Identify which cell holds the provided text, then report its [X, Y] central coordinate. 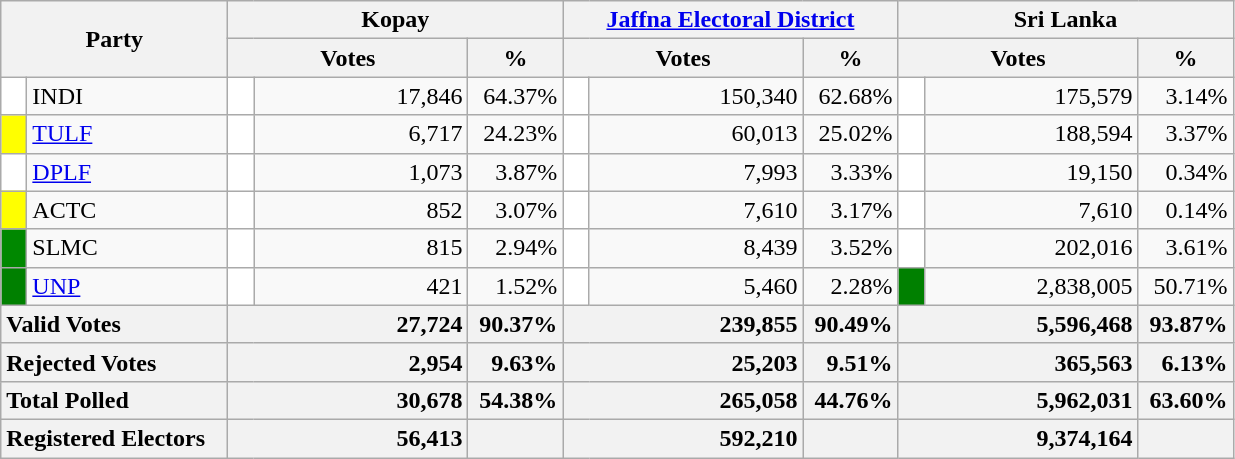
3.61% [1186, 248]
3.17% [850, 210]
202,016 [1031, 248]
Rejected Votes [114, 362]
815 [361, 248]
Kopay [396, 20]
90.49% [850, 324]
TULF [128, 134]
9,374,164 [1018, 438]
Party [114, 39]
188,594 [1031, 134]
64.37% [516, 96]
50.71% [1186, 286]
Jaffna Electoral District [730, 20]
2,954 [348, 362]
3.14% [1186, 96]
1,073 [361, 172]
19,150 [1031, 172]
Valid Votes [114, 324]
Sri Lanka [1066, 20]
150,340 [696, 96]
175,579 [1031, 96]
0.34% [1186, 172]
SLMC [128, 248]
265,058 [683, 400]
Total Polled [114, 400]
9.63% [516, 362]
24.23% [516, 134]
6.13% [1186, 362]
27,724 [348, 324]
60,013 [696, 134]
852 [361, 210]
3.52% [850, 248]
UNP [128, 286]
25.02% [850, 134]
2,838,005 [1031, 286]
2.28% [850, 286]
2.94% [516, 248]
592,210 [683, 438]
3.37% [1186, 134]
62.68% [850, 96]
3.07% [516, 210]
INDI [128, 96]
0.14% [1186, 210]
30,678 [348, 400]
5,962,031 [1018, 400]
56,413 [348, 438]
17,846 [361, 96]
8,439 [696, 248]
7,993 [696, 172]
421 [361, 286]
239,855 [683, 324]
54.38% [516, 400]
ACTC [128, 210]
90.37% [516, 324]
3.87% [516, 172]
365,563 [1018, 362]
DPLF [128, 172]
Registered Electors [114, 438]
3.33% [850, 172]
44.76% [850, 400]
93.87% [1186, 324]
6,717 [361, 134]
25,203 [683, 362]
63.60% [1186, 400]
5,460 [696, 286]
9.51% [850, 362]
1.52% [516, 286]
5,596,468 [1018, 324]
